Identify which cell holds the provided text, then report its (x, y) central coordinate. 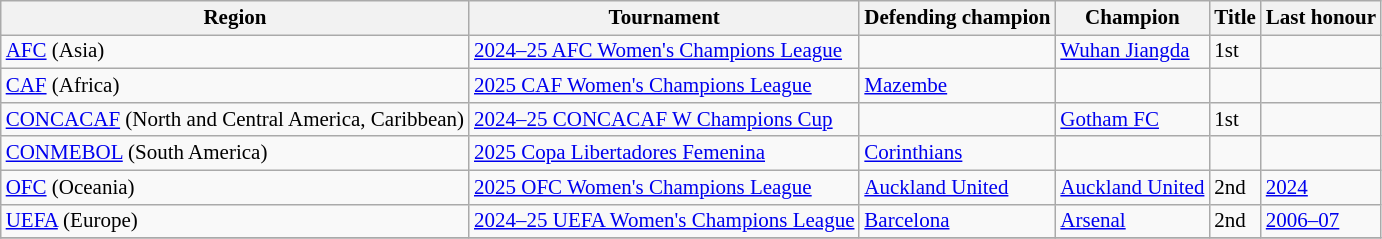
2024–25 AFC Women's Champions League (664, 52)
Arsenal (1132, 221)
OFC (Oceania) (235, 187)
AFC (Asia) (235, 52)
2024 (1321, 187)
Barcelona (957, 221)
2025 Copa Libertadores Femenina (664, 153)
2025 OFC Women's Champions League (664, 187)
Region (235, 18)
CONCACAF (North and Central America, Caribbean) (235, 119)
Tournament (664, 18)
2025 CAF Women's Champions League (664, 86)
2024–25 UEFA Women's Champions League (664, 221)
Corinthians (957, 153)
CAF (Africa) (235, 86)
2006–07 (1321, 221)
Last honour (1321, 18)
Gotham FC (1132, 119)
Defending champion (957, 18)
CONMEBOL (South America) (235, 153)
Wuhan Jiangda (1132, 52)
Mazembe (957, 86)
UEFA (Europe) (235, 221)
2024–25 CONCACAF W Champions Cup (664, 119)
Title (1235, 18)
Champion (1132, 18)
